Pinpoint the cell where the given text exists, returning its (x, y) midpoint coordinate. 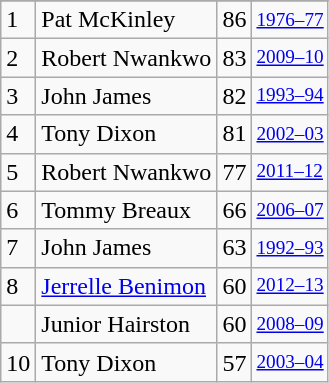
3 (18, 96)
7 (18, 248)
86 (234, 20)
83 (234, 58)
Junior Hairston (126, 324)
2 (18, 58)
1 (18, 20)
Jerrelle Benimon (126, 286)
81 (234, 134)
5 (18, 172)
4 (18, 134)
Tommy Breaux (126, 210)
63 (234, 248)
57 (234, 362)
10 (18, 362)
2006–07 (290, 210)
82 (234, 96)
2011–12 (290, 172)
8 (18, 286)
66 (234, 210)
6 (18, 210)
77 (234, 172)
2003–04 (290, 362)
2002–03 (290, 134)
1976–77 (290, 20)
1993–94 (290, 96)
1992–93 (290, 248)
Pat McKinley (126, 20)
2008–09 (290, 324)
2009–10 (290, 58)
2012–13 (290, 286)
